Identify which cell holds the provided text, then report its [X, Y] central coordinate. 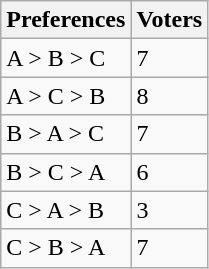
Voters [170, 20]
B > A > C [66, 134]
B > C > A [66, 172]
C > A > B [66, 210]
6 [170, 172]
A > C > B [66, 96]
8 [170, 96]
C > B > A [66, 248]
Preferences [66, 20]
3 [170, 210]
A > B > C [66, 58]
